Detect which cell encompasses the target text, then output its [x, y] center coordinate. 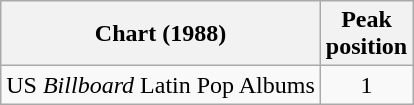
1 [366, 85]
US Billboard Latin Pop Albums [161, 85]
Chart (1988) [161, 34]
Peakposition [366, 34]
